Provide the [x, y] coordinate of the cell's center where the given text is located.  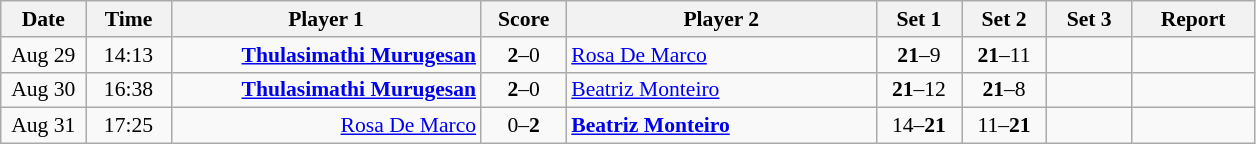
16:38 [128, 90]
14:13 [128, 55]
14–21 [918, 126]
11–21 [1004, 126]
Set 1 [918, 19]
Date [44, 19]
Set 3 [1090, 19]
Player 1 [326, 19]
Report [1194, 19]
21–12 [918, 90]
0–2 [524, 126]
21–11 [1004, 55]
21–8 [1004, 90]
Time [128, 19]
Set 2 [1004, 19]
Score [524, 19]
21–9 [918, 55]
Player 2 [721, 19]
17:25 [128, 126]
Aug 30 [44, 90]
Aug 29 [44, 55]
Aug 31 [44, 126]
